Identify which cell holds the provided text, then report its (X, Y) central coordinate. 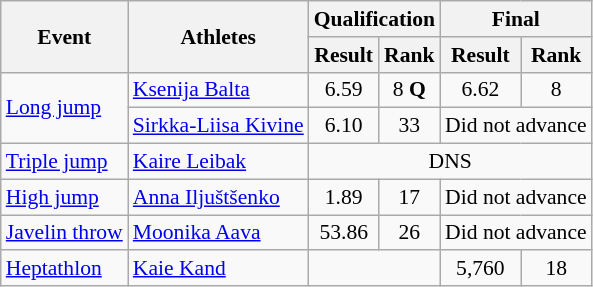
Event (64, 36)
Triple jump (64, 162)
6.59 (344, 90)
33 (410, 126)
Heptathlon (64, 269)
53.86 (344, 233)
5,760 (480, 269)
18 (556, 269)
1.89 (344, 197)
Javelin throw (64, 233)
Ksenija Balta (218, 90)
8 (556, 90)
Kaire Leibak (218, 162)
Athletes (218, 36)
DNS (450, 162)
Final (516, 19)
Qualification (374, 19)
Kaie Kand (218, 269)
Anna Iljuštšenko (218, 197)
High jump (64, 197)
8 Q (410, 90)
26 (410, 233)
Long jump (64, 108)
6.10 (344, 126)
17 (410, 197)
Moonika Aava (218, 233)
6.62 (480, 90)
Sirkka-Liisa Kivine (218, 126)
